Identify which cell holds the provided text, then report its (x, y) central coordinate. 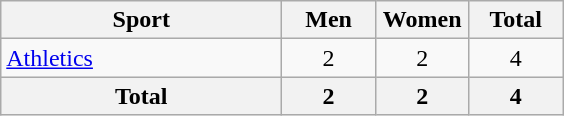
Women (422, 20)
Sport (142, 20)
Men (329, 20)
Athletics (142, 58)
